Scan for the cell matching the given text and deliver its (X, Y) coordinate at center. 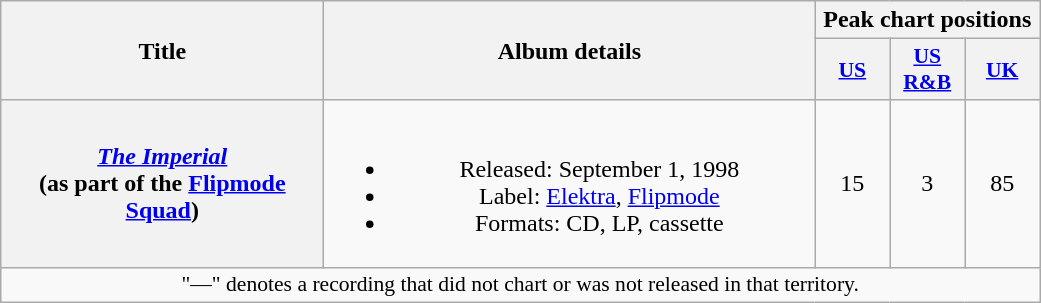
US (852, 70)
"—" denotes a recording that did not chart or was not released in that territory. (520, 285)
Released: September 1, 1998Label: Elektra, FlipmodeFormats: CD, LP, cassette (570, 184)
Album details (570, 50)
Peak chart positions (928, 20)
85 (1002, 184)
3 (928, 184)
UK (1002, 70)
USR&B (928, 70)
15 (852, 184)
Title (162, 50)
The Imperial(as part of the Flipmode Squad) (162, 184)
